Identify which cell holds the provided text, then report its [X, Y] central coordinate. 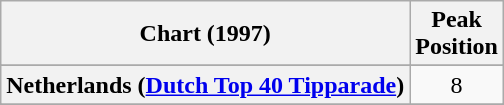
Chart (1997) [206, 34]
PeakPosition [457, 34]
Netherlands (Dutch Top 40 Tipparade) [206, 85]
8 [457, 85]
